Find where the given text appears and provide that cell's center as [x, y] coordinate. 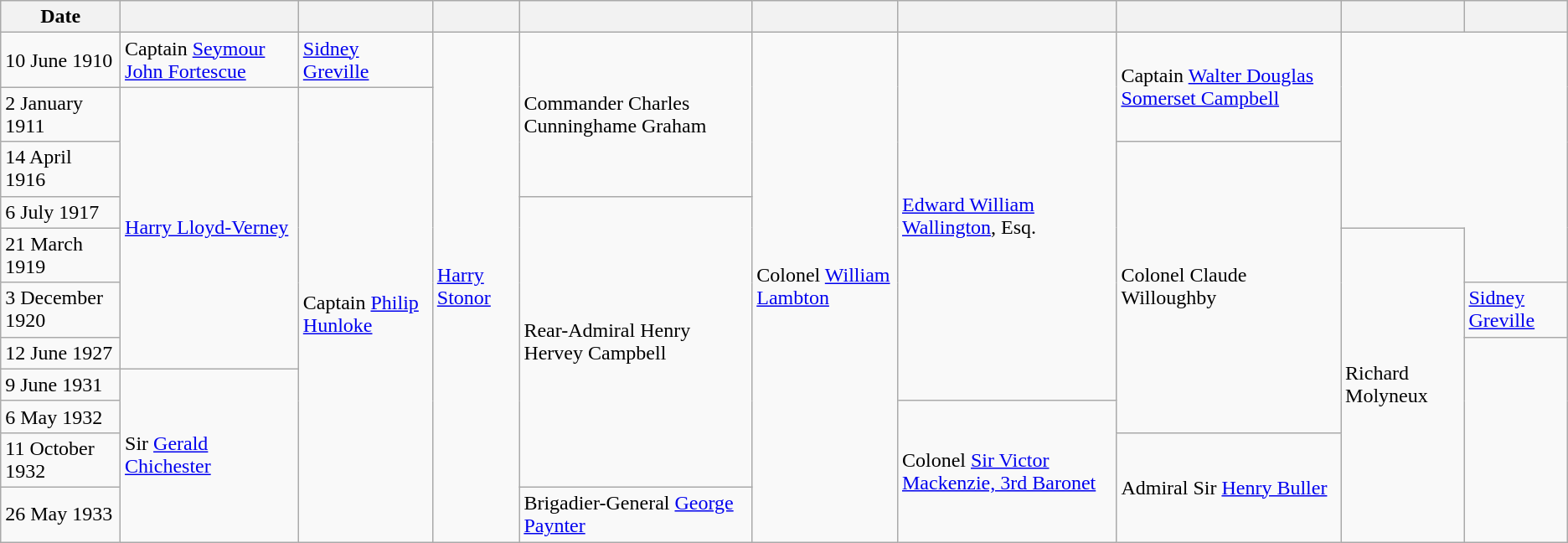
6 July 1917 [60, 212]
12 June 1927 [60, 353]
26 May 1933 [60, 515]
10 June 1910 [60, 60]
Sir Gerald Chichester [209, 455]
11 October 1932 [60, 459]
14 April 1916 [60, 169]
Colonel William Lambton [825, 287]
Rear-Admiral Henry Hervey Campbell [636, 342]
Captain Philip Hunloke [365, 315]
Edward William Wallington, Esq. [1007, 217]
Harry Stonor [476, 287]
6 May 1932 [60, 416]
Admiral Sir Henry Buller [1229, 487]
9 June 1931 [60, 385]
Date [60, 17]
2 January 1911 [60, 114]
Commander Charles Cunninghame Graham [636, 114]
Brigadier-General George Paynter [636, 515]
Captain Walter Douglas Somerset Campbell [1229, 87]
Colonel Claude Willoughby [1229, 287]
3 December 1920 [60, 310]
Colonel Sir Victor Mackenzie, 3rd Baronet [1007, 471]
21 March 1919 [60, 255]
Richard Molyneux [1402, 385]
Harry Lloyd-Verney [209, 228]
Captain Seymour John Fortescue [209, 60]
